Extract the [X, Y] coordinate from the center of the cell holding the provided text.  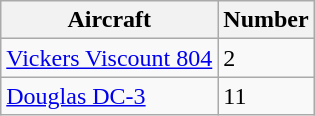
Vickers Viscount 804 [110, 58]
Douglas DC-3 [110, 96]
Number [266, 20]
11 [266, 96]
2 [266, 58]
Aircraft [110, 20]
